Identify which cell holds the provided text, then report its [X, Y] central coordinate. 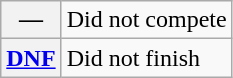
Did not compete [146, 20]
DNF [31, 58]
— [31, 20]
Did not finish [146, 58]
